Locate the cell with the specified text and output its (x, y) center coordinate. 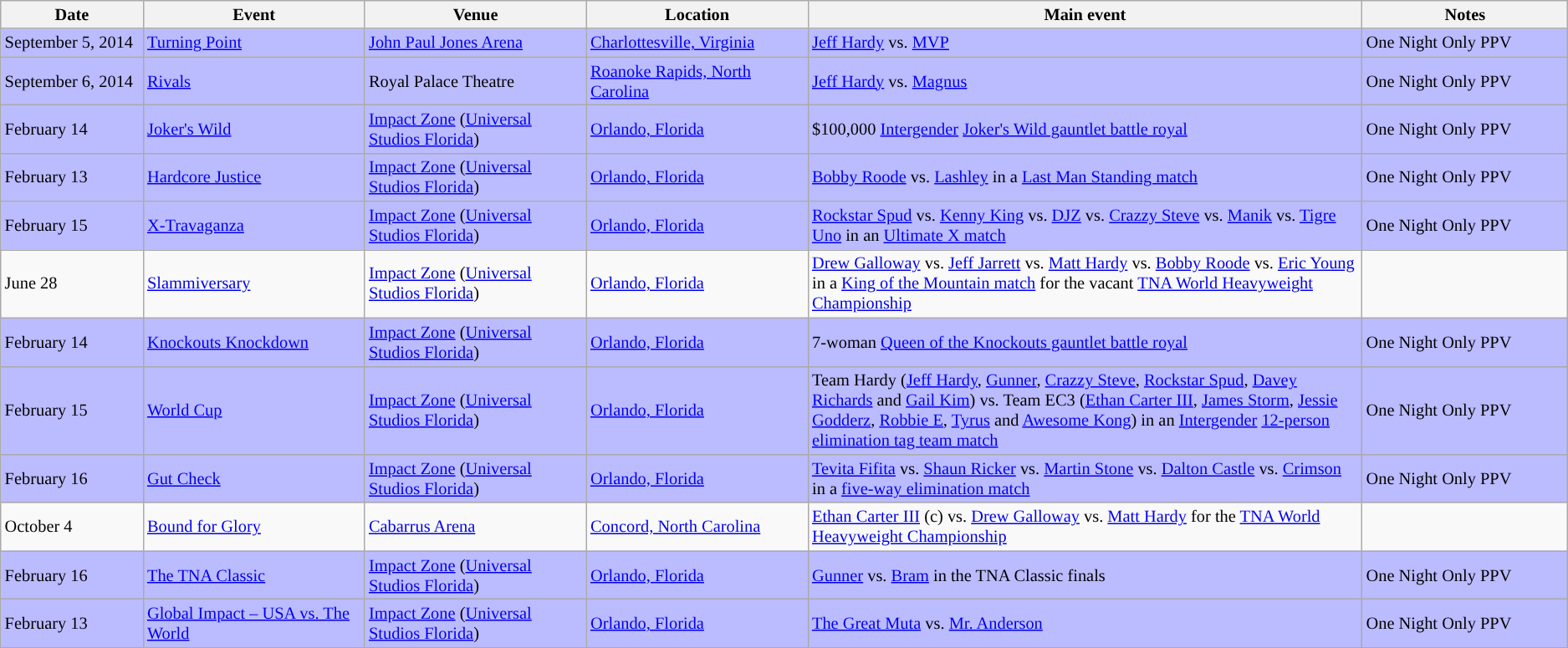
Venue (475, 14)
Knockouts Knockdown (254, 342)
Roanoke Rapids, North Carolina (697, 81)
$100,000 Intergender Joker's Wild gauntlet battle royal (1085, 129)
Tevita Fifita vs. Shaun Ricker vs. Martin Stone vs. Dalton Castle vs. Crimson in a five-way elimination match (1085, 478)
7-woman Queen of the Knockouts gauntlet battle royal (1085, 342)
Main event (1085, 14)
October 4 (72, 527)
Charlottesville, Virginia (697, 43)
Slammiversary (254, 283)
Turning Point (254, 43)
Bobby Roode vs. Lashley in a Last Man Standing match (1085, 177)
World Cup (254, 411)
Global Impact – USA vs. The World (254, 623)
Concord, North Carolina (697, 527)
Jeff Hardy vs. Magnus (1085, 81)
September 5, 2014 (72, 43)
Hardcore Justice (254, 177)
Ethan Carter III (c) vs. Drew Galloway vs. Matt Hardy for the TNA World Heavyweight Championship (1085, 527)
Cabarrus Arena (475, 527)
Location (697, 14)
The TNA Classic (254, 575)
Royal Palace Theatre (475, 81)
The Great Muta vs. Mr. Anderson (1085, 623)
Rivals (254, 81)
X-Travaganza (254, 226)
Joker's Wild (254, 129)
John Paul Jones Arena (475, 43)
Notes (1465, 14)
Gut Check (254, 478)
June 28 (72, 283)
Rockstar Spud vs. Kenny King vs. DJZ vs. Crazzy Steve vs. Manik vs. Tigre Uno in an Ultimate X match (1085, 226)
Jeff Hardy vs. MVP (1085, 43)
Date (72, 14)
September 6, 2014 (72, 81)
Bound for Glory (254, 527)
Event (254, 14)
Gunner vs. Bram in the TNA Classic finals (1085, 575)
